Detect which cell encompasses the target text, then output its [x, y] center coordinate. 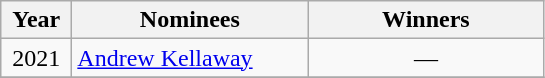
Nominees [190, 20]
Year [36, 20]
Winners [426, 20]
— [426, 58]
2021 [36, 58]
Andrew Kellaway [190, 58]
